Provide the (x, y) coordinate of the cell's center where the given text is located.  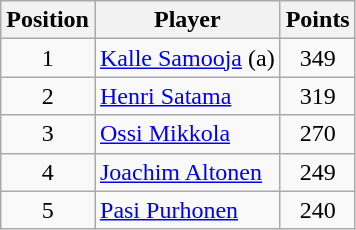
3 (48, 134)
Henri Satama (187, 96)
Position (48, 20)
Kalle Samooja (a) (187, 58)
319 (318, 96)
1 (48, 58)
Pasi Purhonen (187, 210)
270 (318, 134)
Points (318, 20)
Ossi Mikkola (187, 134)
2 (48, 96)
5 (48, 210)
349 (318, 58)
249 (318, 172)
Player (187, 20)
Joachim Altonen (187, 172)
240 (318, 210)
4 (48, 172)
